Capture the cell that displays the provided text and extract its (X, Y) central coordinate. 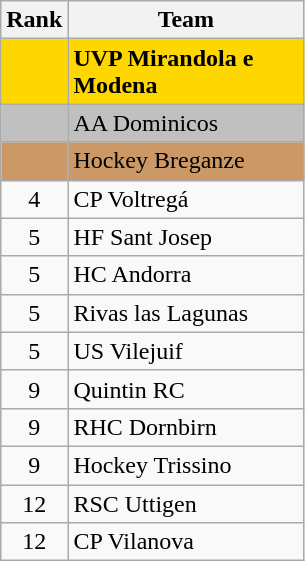
Rank (34, 20)
Quintin RC (186, 389)
Hockey Breganze (186, 161)
CP Vilanova (186, 542)
Hockey Trissino (186, 465)
4 (34, 199)
RHC Dornbirn (186, 427)
CP Voltregá (186, 199)
AA Dominicos (186, 123)
HC Andorra (186, 275)
US Vilejuif (186, 351)
Team (186, 20)
RSC Uttigen (186, 503)
UVP Mirandola e Modena (186, 72)
Rivas las Lagunas (186, 313)
HF Sant Josep (186, 237)
